Pinpoint the cell where the given text exists, returning its [x, y] midpoint coordinate. 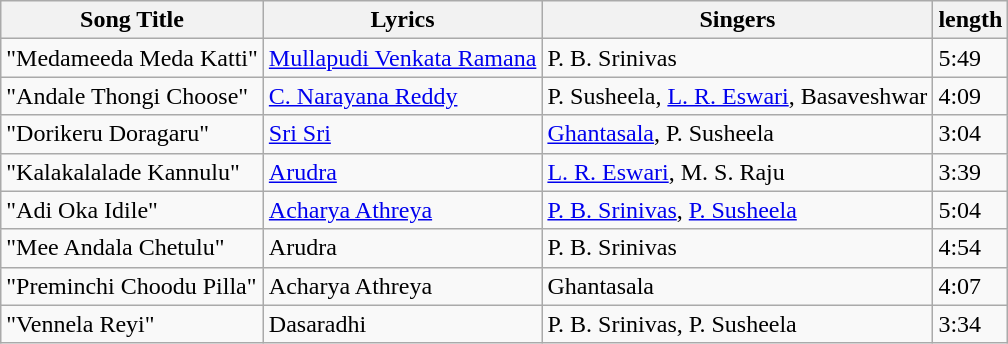
3:34 [970, 324]
5:49 [970, 58]
C. Narayana Reddy [402, 96]
3:04 [970, 134]
"Mee Andala Chetulu" [132, 248]
Mullapudi Venkata Ramana [402, 58]
4:54 [970, 248]
P. Susheela, L. R. Eswari, Basaveshwar [738, 96]
5:04 [970, 210]
"Dorikeru Doragaru" [132, 134]
Song Title [132, 20]
3:39 [970, 172]
"Andale Thongi Choose" [132, 96]
"Adi Oka Idile" [132, 210]
"Preminchi Choodu Pilla" [132, 286]
Dasaradhi [402, 324]
Ghantasala [738, 286]
length [970, 20]
Ghantasala, P. Susheela [738, 134]
4:07 [970, 286]
"Medameeda Meda Katti" [132, 58]
"Vennela Reyi" [132, 324]
Sri Sri [402, 134]
L. R. Eswari, M. S. Raju [738, 172]
Lyrics [402, 20]
Singers [738, 20]
"Kalakalalade Kannulu" [132, 172]
4:09 [970, 96]
